Scan for the cell matching the given text and deliver its (x, y) coordinate at center. 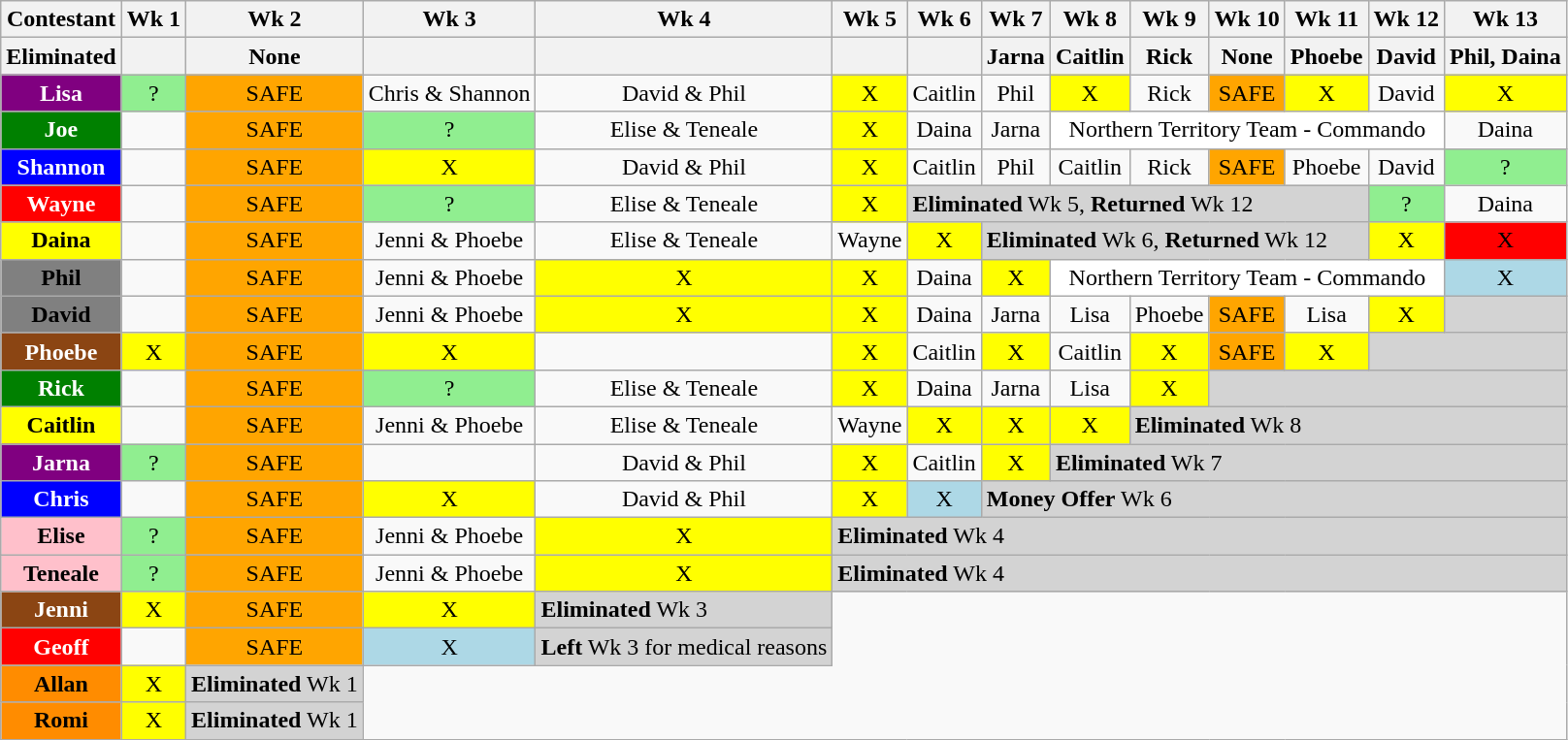
Teneale (61, 573)
Wk 7 (1015, 19)
Left Wk 3 for medical reasons (684, 647)
Wk 11 (1326, 19)
Wk 9 (1169, 19)
Wk 2 (276, 19)
Eliminated Wk 8 (1348, 425)
Eliminated (61, 56)
Wk 10 (1247, 19)
Wk 8 (1090, 19)
Shannon (61, 167)
Allan (61, 684)
Wk 12 (1406, 19)
Wk 1 (153, 19)
Eliminated Wk 5, Returned Wk 12 (1137, 204)
Chris (61, 499)
Wk 3 (449, 19)
Phil, Daina (1505, 56)
Eliminated Wk 3 (684, 610)
Money Offer Wk 6 (1273, 499)
Eliminated Wk 6, Returned Wk 12 (1174, 241)
Jenni (61, 610)
Joe (61, 130)
Wk 4 (684, 19)
Contestant (61, 19)
Wk 5 (869, 19)
Romi (61, 721)
Elise (61, 536)
Wk 13 (1505, 19)
Geoff (61, 647)
Chris & Shannon (449, 93)
Wk 6 (944, 19)
Eliminated Wk 7 (1308, 463)
